Capture the cell that displays the provided text and extract its (X, Y) central coordinate. 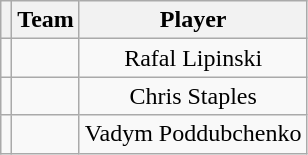
Rafal Lipinski (193, 58)
Team (46, 20)
Vadym Poddubchenko (193, 134)
Player (193, 20)
Chris Staples (193, 96)
